Determine the (x, y) coordinate at the center of the cell enclosing the given text.  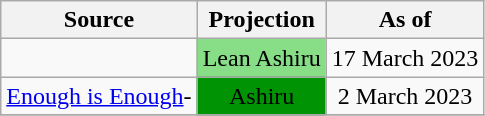
17 March 2023 (405, 58)
Source (99, 20)
Projection (262, 20)
Ashiru (262, 96)
2 March 2023 (405, 96)
Enough is Enough- (99, 96)
Lean Ashiru (262, 58)
As of (405, 20)
